Scan for the cell matching the given text and deliver its [X, Y] coordinate at center. 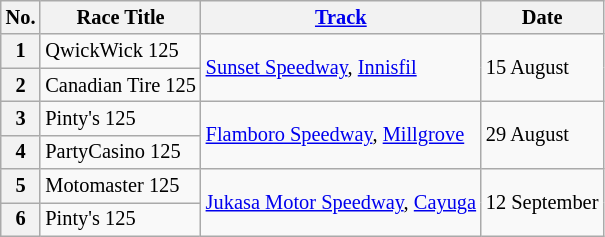
4 [21, 152]
5 [21, 186]
12 September [542, 202]
Motomaster 125 [120, 186]
No. [21, 17]
Sunset Speedway, Innisfil [341, 68]
QwickWick 125 [120, 51]
Flamboro Speedway, Millgrove [341, 134]
Track [341, 17]
Canadian Tire 125 [120, 85]
Race Title [120, 17]
2 [21, 85]
6 [21, 219]
29 August [542, 134]
Jukasa Motor Speedway, Cayuga [341, 202]
Date [542, 17]
15 August [542, 68]
1 [21, 51]
PartyCasino 125 [120, 152]
3 [21, 118]
